Determine the [X, Y] coordinate at the center of the cell enclosing the given text.  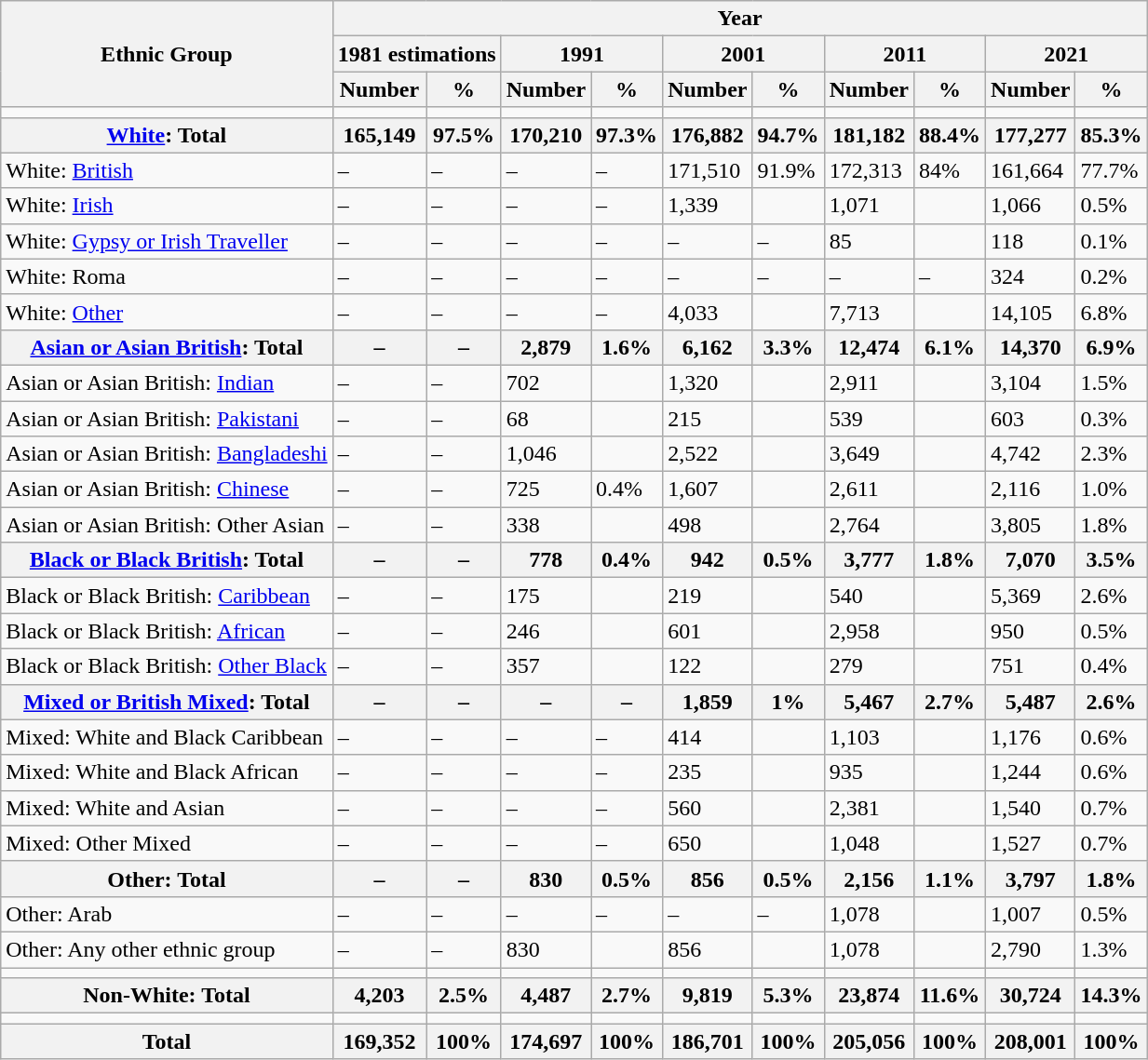
3,797 [1031, 879]
1991 [581, 54]
5,487 [1031, 702]
14,370 [1031, 347]
2011 [905, 54]
176,882 [708, 135]
122 [708, 666]
219 [708, 596]
1981 estimations [417, 54]
2.5% [464, 996]
1,607 [708, 490]
Non-White: Total [167, 996]
4,487 [546, 996]
1% [788, 702]
1,540 [1031, 808]
5,467 [869, 702]
2021 [1067, 54]
2,764 [869, 525]
12,474 [869, 347]
1.1% [950, 879]
950 [1031, 631]
2,958 [869, 631]
170,210 [546, 135]
Other: Total [167, 879]
85.3% [1112, 135]
Asian or Asian British: Bangladeshi [167, 454]
540 [869, 596]
Mixed: Other Mixed [167, 843]
5.3% [788, 996]
Year [739, 19]
0.3% [1112, 418]
1,007 [1031, 914]
2.3% [1112, 454]
77.7% [1112, 170]
3,104 [1031, 382]
357 [546, 666]
White: British [167, 170]
725 [546, 490]
Black or Black British: Other Black [167, 666]
97.3% [628, 135]
2,790 [1031, 949]
4,203 [380, 996]
118 [1031, 241]
2001 [743, 54]
88.4% [950, 135]
181,182 [869, 135]
169,352 [380, 1041]
171,510 [708, 170]
3.3% [788, 347]
2,879 [546, 347]
97.5% [464, 135]
Black or Black British: Total [167, 560]
3,805 [1031, 525]
1.5% [1112, 382]
4,033 [708, 312]
498 [708, 525]
68 [546, 418]
23,874 [869, 996]
3,649 [869, 454]
1,320 [708, 382]
2,522 [708, 454]
5,369 [1031, 596]
3,777 [869, 560]
4,742 [1031, 454]
Asian or Asian British: Pakistani [167, 418]
Asian or Asian British: Indian [167, 382]
2,911 [869, 382]
7,070 [1031, 560]
1,176 [1031, 737]
161,664 [1031, 170]
6.8% [1112, 312]
2,116 [1031, 490]
White: Irish [167, 206]
2,611 [869, 490]
1.6% [628, 347]
White: Total [167, 135]
1,244 [1031, 772]
186,701 [708, 1041]
Total [167, 1041]
3.5% [1112, 560]
751 [1031, 666]
1,339 [708, 206]
Mixed: White and Black Caribbean [167, 737]
0.1% [1112, 241]
9,819 [708, 996]
14,105 [1031, 312]
Black or Black British: African [167, 631]
2,156 [869, 879]
174,697 [546, 1041]
Mixed: White and Asian [167, 808]
235 [708, 772]
1,066 [1031, 206]
560 [708, 808]
Other: Any other ethnic group [167, 949]
778 [546, 560]
Other: Arab [167, 914]
0.2% [1112, 276]
601 [708, 631]
208,001 [1031, 1041]
414 [708, 737]
30,724 [1031, 996]
2,381 [869, 808]
603 [1031, 418]
6.9% [1112, 347]
Mixed: White and Black African [167, 772]
7,713 [869, 312]
11.6% [950, 996]
942 [708, 560]
205,056 [869, 1041]
1.3% [1112, 949]
Mixed or British Mixed: Total [167, 702]
Asian or Asian British: Chinese [167, 490]
84% [950, 170]
Black or Black British: Caribbean [167, 596]
165,149 [380, 135]
175 [546, 596]
1,103 [869, 737]
1,048 [869, 843]
539 [869, 418]
1,527 [1031, 843]
Asian or Asian British: Total [167, 347]
935 [869, 772]
1,859 [708, 702]
172,313 [869, 170]
1,071 [869, 206]
650 [708, 843]
6,162 [708, 347]
White: Gypsy or Irish Traveller [167, 241]
White: Other [167, 312]
Ethnic Group [167, 54]
215 [708, 418]
338 [546, 525]
702 [546, 382]
White: Roma [167, 276]
85 [869, 241]
279 [869, 666]
1.0% [1112, 490]
324 [1031, 276]
94.7% [788, 135]
177,277 [1031, 135]
91.9% [788, 170]
14.3% [1112, 996]
6.1% [950, 347]
1,046 [546, 454]
Asian or Asian British: Other Asian [167, 525]
246 [546, 631]
